For the text-containing cell, return its midpoint in (x, y) coordinate format. 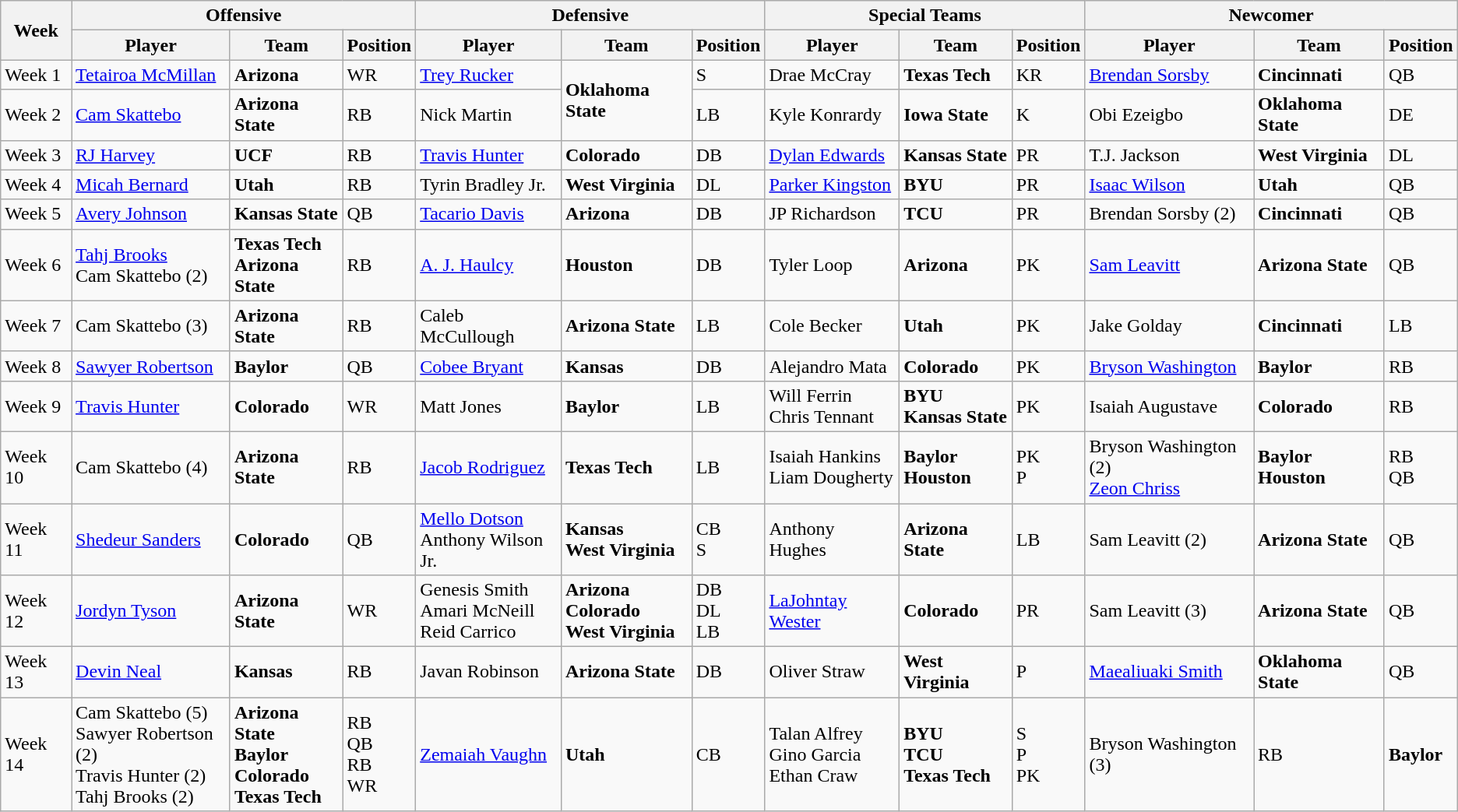
CBS (728, 539)
SPPK (1048, 754)
Maealiuaki Smith (1170, 673)
Tacario Davis (489, 214)
Houston (626, 265)
Week 4 (36, 185)
Jordyn Tyson (151, 611)
DBDLLB (728, 611)
Jacob Rodriguez (489, 467)
Dylan Edwards (832, 155)
RBQBRBWR (379, 754)
Defensive (590, 16)
Cole Becker (832, 325)
Sam Leavitt (1170, 265)
Cam Skattebo (151, 115)
KansasWest Virginia (626, 539)
BYUTCUTexas Tech (956, 754)
Newcomer (1271, 16)
CB (728, 754)
JP Richardson (832, 214)
K (1048, 115)
Trey Rucker (489, 75)
Anthony Hughes (832, 539)
Tetairoa McMillan (151, 75)
S (728, 75)
Isaac Wilson (1170, 185)
Bryson Washington (1170, 366)
Drae McCray (832, 75)
Tyler Loop (832, 265)
Sam Leavitt (2) (1170, 539)
Week 9 (36, 406)
Week 10 (36, 467)
Kyle Konrardy (832, 115)
Week 12 (36, 611)
Micah Bernard (151, 185)
Bryson Washington (2)Zeon Chriss (1170, 467)
Will FerrinChris Tennant (832, 406)
Week 3 (36, 155)
Shedeur Sanders (151, 539)
Sawyer Robertson (151, 366)
Matt Jones (489, 406)
Talan AlfreyGino GarciaEthan Craw (832, 754)
BYUKansas State (956, 406)
Cam Skattebo (3) (151, 325)
T.J. Jackson (1170, 155)
Cobee Bryant (489, 366)
Isaiah Augustave (1170, 406)
ArizonaColoradoWest Virginia (626, 611)
Brendan Sorsby (1170, 75)
DE (1421, 115)
Week (36, 30)
Mello DotsonAnthony Wilson Jr. (489, 539)
Sam Leavitt (3) (1170, 611)
Devin Neal (151, 673)
Iowa State (956, 115)
Obi Ezeigbo (1170, 115)
Tahj BrooksCam Skattebo (2) (151, 265)
Brendan Sorsby (2) (1170, 214)
Cam Skattebo (4) (151, 467)
Texas TechArizona State (287, 265)
Genesis SmithAmari McNeillReid Carrico (489, 611)
Parker Kingston (832, 185)
RJ Harvey (151, 155)
Week 14 (36, 754)
Avery Johnson (151, 214)
Bryson Washington (3) (1170, 754)
Week 8 (36, 366)
Week 2 (36, 115)
Tyrin Bradley Jr. (489, 185)
Zemaiah Vaughn (489, 754)
Alejandro Mata (832, 366)
Jake Golday (1170, 325)
UCF (287, 155)
Isaiah HankinsLiam Dougherty (832, 467)
Week 11 (36, 539)
Week 5 (36, 214)
KR (1048, 75)
Week 1 (36, 75)
Arizona StateBaylorColoradoTexas Tech (287, 754)
Caleb McCullough (489, 325)
Oliver Straw (832, 673)
RBQB (1421, 467)
TCU (956, 214)
Offensive (244, 16)
A. J. Haulcy (489, 265)
Cam Skattebo (5)Sawyer Robertson (2)Travis Hunter (2)Tahj Brooks (2) (151, 754)
LaJohntay Wester (832, 611)
BYU (956, 185)
Special Teams (925, 16)
PKP (1048, 467)
Week 13 (36, 673)
P (1048, 673)
Week 6 (36, 265)
Week 7 (36, 325)
Javan Robinson (489, 673)
Nick Martin (489, 115)
